Find where the given text appears and provide that cell's center as (x, y) coordinate. 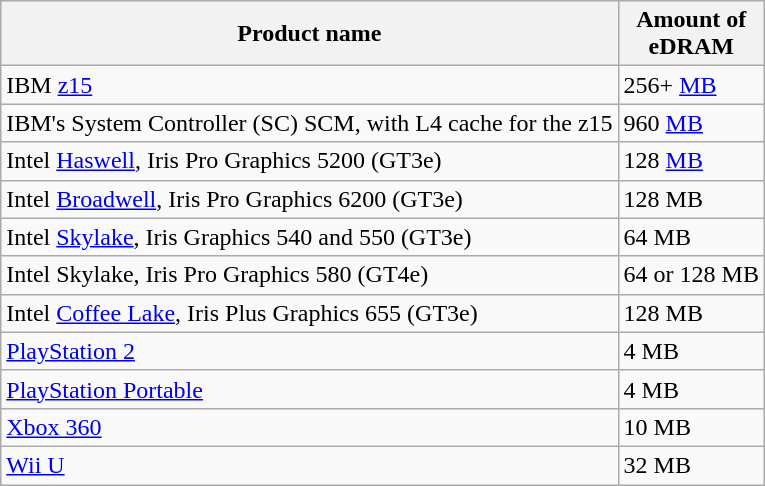
10 MB (691, 427)
Intel Skylake, Iris Graphics 540 and 550 (GT3e) (310, 237)
IBM z15 (310, 85)
Intel Coffee Lake, Iris Plus Graphics 655 (GT3e) (310, 313)
PlayStation Portable (310, 389)
64 or 128 MB (691, 275)
256+ MB (691, 85)
Product name (310, 34)
960 MB (691, 123)
Xbox 360 (310, 427)
Amount ofeDRAM (691, 34)
PlayStation 2 (310, 351)
Intel Haswell, Iris Pro Graphics 5200 (GT3e) (310, 161)
Intel Broadwell, Iris Pro Graphics 6200 (GT3e) (310, 199)
64 MB (691, 237)
Wii U (310, 465)
IBM's System Controller (SC) SCM, with L4 cache for the z15 (310, 123)
32 MB (691, 465)
Intel Skylake, Iris Pro Graphics 580 (GT4e) (310, 275)
